Provide the (x, y) coordinate of the cell's center where the given text is located.  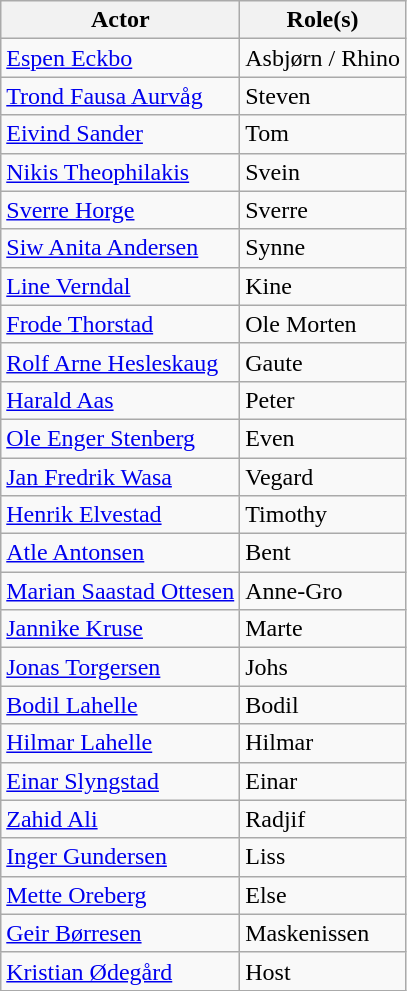
Espen Eckbo (120, 58)
Line Verndal (120, 286)
Sverre Horge (120, 210)
Mette Oreberg (120, 895)
Anne-Gro (323, 591)
Frode Thorstad (120, 324)
Jannike Kruse (120, 629)
Timothy (323, 515)
Vegard (323, 477)
Ole Morten (323, 324)
Role(s) (323, 20)
Nikis Theophilakis (120, 172)
Hilmar Lahelle (120, 743)
Jan Fredrik Wasa (120, 477)
Actor (120, 20)
Geir Børresen (120, 933)
Einar (323, 781)
Einar Slyngstad (120, 781)
Marte (323, 629)
Johs (323, 667)
Liss (323, 857)
Steven (323, 96)
Henrik Elvestad (120, 515)
Trond Fausa Aurvåg (120, 96)
Bent (323, 553)
Even (323, 438)
Sverre (323, 210)
Eivind Sander (120, 134)
Hilmar (323, 743)
Harald Aas (120, 400)
Host (323, 971)
Gaute (323, 362)
Tom (323, 134)
Atle Antonsen (120, 553)
Else (323, 895)
Kristian Ødegård (120, 971)
Bodil (323, 705)
Bodil Lahelle (120, 705)
Peter (323, 400)
Inger Gundersen (120, 857)
Rolf Arne Hesleskaug (120, 362)
Ole Enger Stenberg (120, 438)
Marian Saastad Ottesen (120, 591)
Siw Anita Andersen (120, 248)
Kine (323, 286)
Zahid Ali (120, 819)
Asbjørn / Rhino (323, 58)
Svein (323, 172)
Synne (323, 248)
Jonas Torgersen (120, 667)
Radjif (323, 819)
Maskenissen (323, 933)
